For the text-containing cell, return its midpoint in (X, Y) coordinate format. 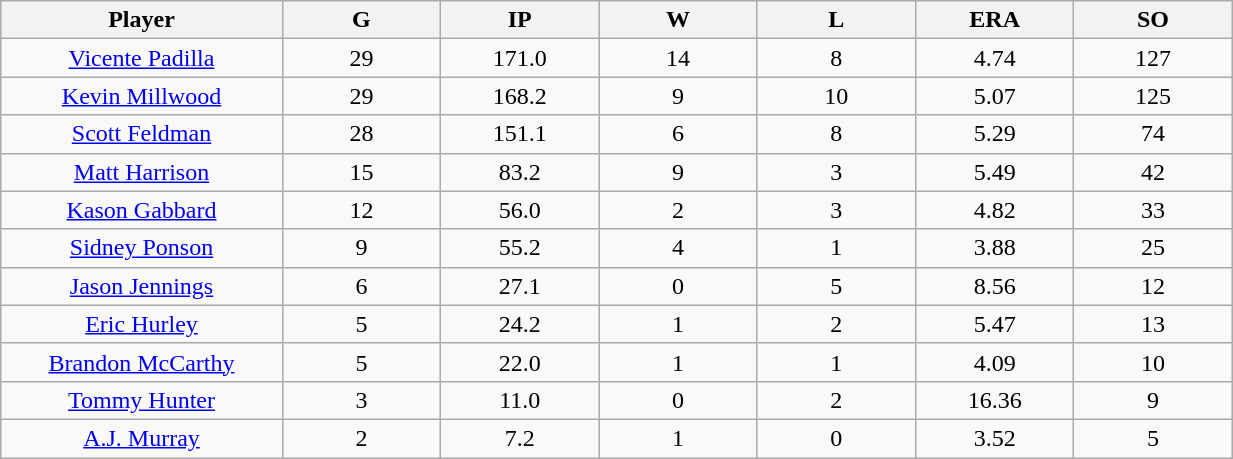
A.J. Murray (142, 438)
151.1 (520, 134)
55.2 (520, 248)
125 (1153, 96)
11.0 (520, 400)
Player (142, 20)
W (678, 20)
4.74 (995, 58)
25 (1153, 248)
3.52 (995, 438)
SO (1153, 20)
13 (1153, 324)
168.2 (520, 96)
28 (361, 134)
Tommy Hunter (142, 400)
15 (361, 172)
5.29 (995, 134)
171.0 (520, 58)
74 (1153, 134)
7.2 (520, 438)
42 (1153, 172)
27.1 (520, 286)
Kevin Millwood (142, 96)
5.49 (995, 172)
14 (678, 58)
5.47 (995, 324)
ERA (995, 20)
24.2 (520, 324)
4 (678, 248)
5.07 (995, 96)
Kason Gabbard (142, 210)
4.09 (995, 362)
56.0 (520, 210)
83.2 (520, 172)
4.82 (995, 210)
Sidney Ponson (142, 248)
8.56 (995, 286)
G (361, 20)
22.0 (520, 362)
127 (1153, 58)
Jason Jennings (142, 286)
Scott Feldman (142, 134)
Matt Harrison (142, 172)
IP (520, 20)
Eric Hurley (142, 324)
16.36 (995, 400)
3.88 (995, 248)
Brandon McCarthy (142, 362)
33 (1153, 210)
L (836, 20)
Vicente Padilla (142, 58)
